For the text-containing cell, return its midpoint in (x, y) coordinate format. 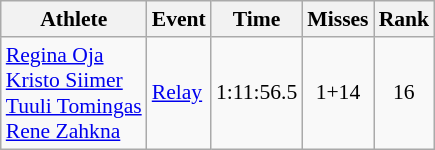
1:11:56.5 (256, 93)
16 (404, 93)
Rank (404, 19)
Athlete (74, 19)
Regina OjaKristo SiimerTuuli TomingasRene Zahkna (74, 93)
Event (179, 19)
Misses (338, 19)
Time (256, 19)
Relay (179, 93)
1+14 (338, 93)
